For the text-containing cell, return its midpoint in (x, y) coordinate format. 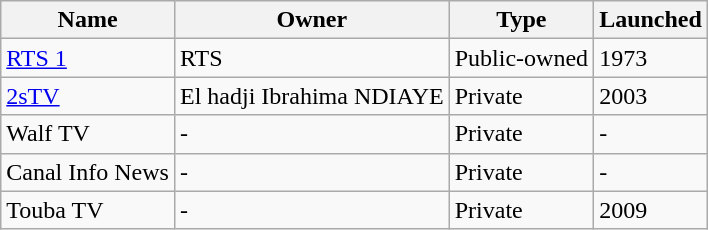
El hadji Ibrahima NDIAYE (312, 96)
Walf TV (88, 134)
1973 (651, 58)
Owner (312, 20)
Launched (651, 20)
2003 (651, 96)
Type (521, 20)
Public-owned (521, 58)
Touba TV (88, 210)
Canal Info News (88, 172)
2009 (651, 210)
Name (88, 20)
2sTV (88, 96)
RTS 1 (88, 58)
RTS (312, 58)
